Search for the cell housing the specified text and yield its [X, Y] center coordinate. 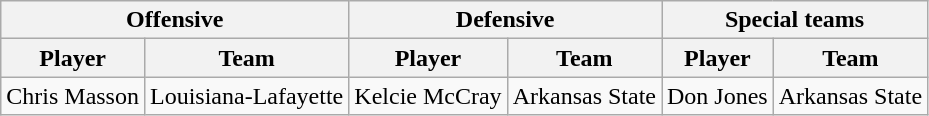
Defensive [506, 20]
Kelcie McCray [428, 96]
Offensive [175, 20]
Special teams [795, 20]
Louisiana-Lafayette [246, 96]
Chris Masson [73, 96]
Don Jones [718, 96]
